Return (X, Y) of the center of cell containing provided text 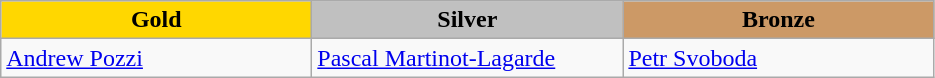
Silver (468, 20)
Bronze (778, 20)
Gold (156, 20)
Petr Svoboda (778, 58)
Pascal Martinot-Lagarde (468, 58)
Andrew Pozzi (156, 58)
